Detect which cell encompasses the target text, then output its (x, y) center coordinate. 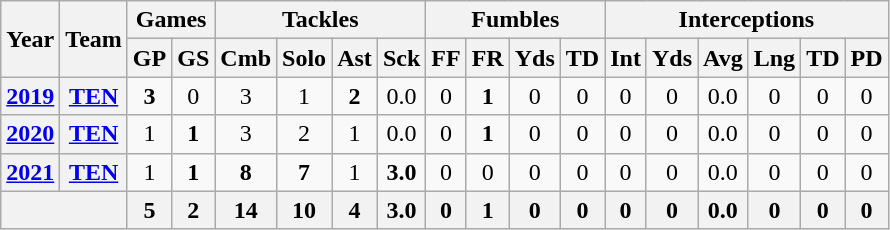
2019 (30, 96)
2021 (30, 172)
Year (30, 39)
5 (149, 210)
7 (304, 172)
Cmb (246, 58)
Tackles (320, 20)
10 (304, 210)
Team (94, 39)
GP (149, 58)
Games (170, 20)
Interceptions (746, 20)
FF (446, 58)
Avg (724, 58)
Int (626, 58)
Lng (774, 58)
Solo (304, 58)
Sck (401, 58)
GS (194, 58)
Fumbles (516, 20)
FR (488, 58)
14 (246, 210)
PD (866, 58)
8 (246, 172)
Ast (355, 58)
2020 (30, 134)
4 (355, 210)
